Output the (x, y) coordinate of the center of the cell containing the given text.  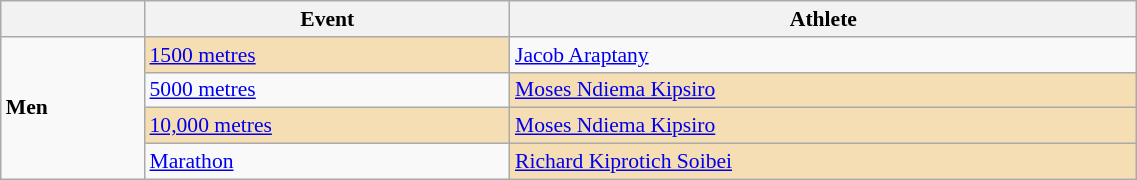
Marathon (328, 162)
Jacob Araptany (824, 55)
Event (328, 19)
Richard Kiprotich Soibei (824, 162)
5000 metres (328, 90)
Athlete (824, 19)
1500 metres (328, 55)
Men (73, 108)
10,000 metres (328, 126)
